Pinpoint the cell where the given text exists, returning its (X, Y) midpoint coordinate. 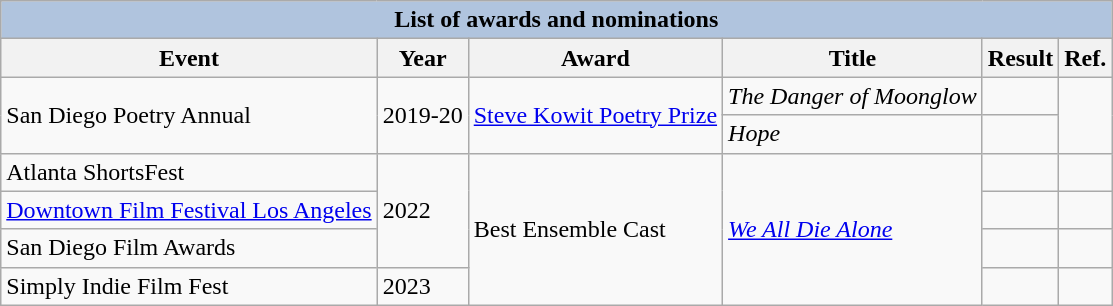
Ref. (1086, 58)
Title (853, 58)
Atlanta ShortsFest (189, 172)
2022 (422, 210)
2023 (422, 286)
We All Die Alone (853, 229)
Result (1020, 58)
Year (422, 58)
Simply Indie Film Fest (189, 286)
2019-20 (422, 115)
Hope (853, 134)
The Danger of Moonglow (853, 96)
Downtown Film Festival Los Angeles (189, 210)
San Diego Film Awards (189, 248)
Event (189, 58)
List of awards and nominations (556, 20)
Best Ensemble Cast (595, 229)
Steve Kowit Poetry Prize (595, 115)
Award (595, 58)
San Diego Poetry Annual (189, 115)
